Detect which cell encompasses the target text, then output its [X, Y] center coordinate. 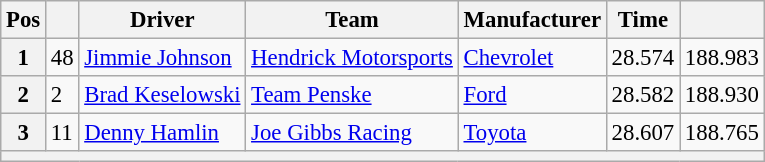
Toyota [532, 133]
1 [24, 58]
Team [352, 20]
Manufacturer [532, 20]
3 [24, 133]
48 [62, 58]
Hendrick Motorsports [352, 58]
Denny Hamlin [162, 133]
Team Penske [352, 95]
188.765 [722, 133]
Brad Keselowski [162, 95]
28.582 [642, 95]
Driver [162, 20]
11 [62, 133]
188.930 [722, 95]
Joe Gibbs Racing [352, 133]
Chevrolet [532, 58]
Jimmie Johnson [162, 58]
188.983 [722, 58]
28.574 [642, 58]
28.607 [642, 133]
Time [642, 20]
Pos [24, 20]
Ford [532, 95]
